Output the (x, y) coordinate of the center of the cell containing the given text.  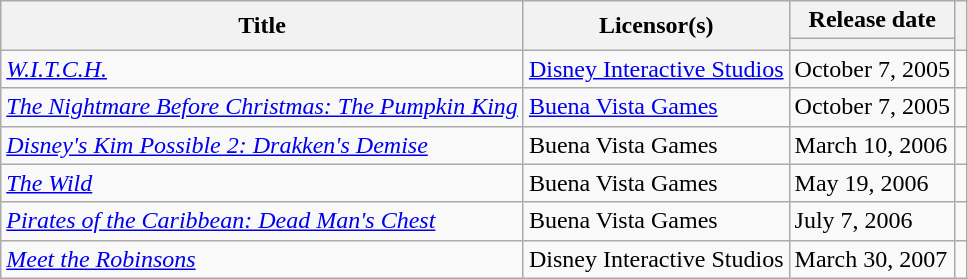
The Wild (262, 183)
July 7, 2006 (872, 221)
Title (262, 26)
Meet the Robinsons (262, 259)
March 10, 2006 (872, 145)
Disney's Kim Possible 2: Drakken's Demise (262, 145)
Pirates of the Caribbean: Dead Man's Chest (262, 221)
May 19, 2006 (872, 183)
Licensor(s) (656, 26)
Release date (872, 20)
March 30, 2007 (872, 259)
W.I.T.C.H. (262, 69)
The Nightmare Before Christmas: The Pumpkin King (262, 107)
